Find where the given text appears and provide that cell's center as [x, y] coordinate. 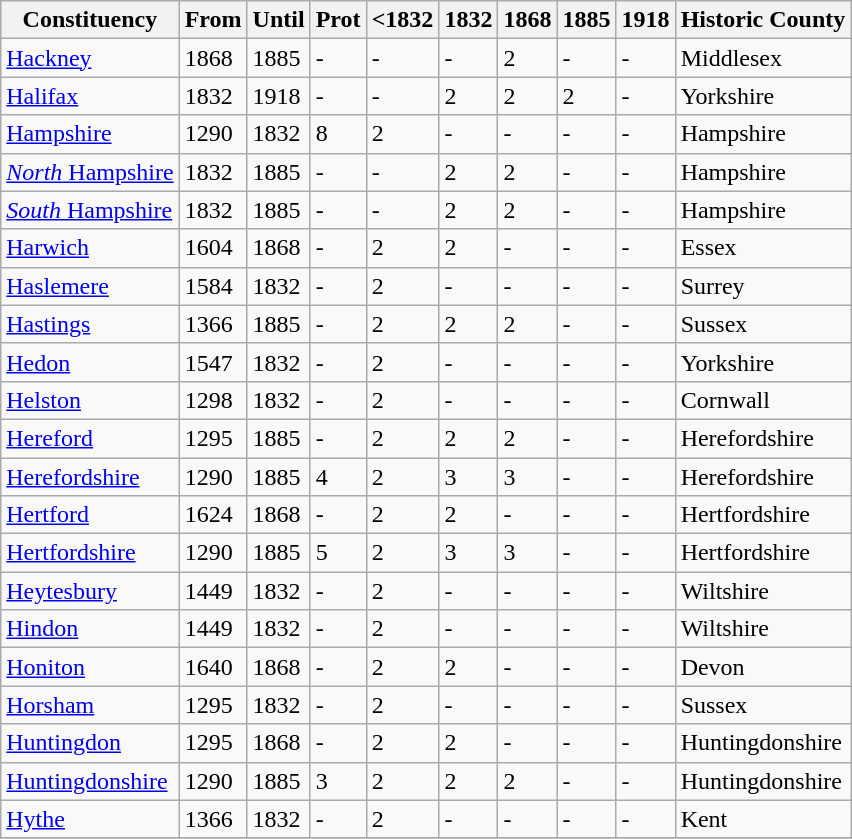
1624 [213, 515]
Hertford [90, 515]
Helston [90, 400]
Harwich [90, 248]
Hedon [90, 362]
Until [278, 20]
1640 [213, 667]
Constituency [90, 20]
Middlesex [763, 58]
Essex [763, 248]
Horsham [90, 705]
4 [338, 477]
Hythe [90, 819]
Haslemere [90, 286]
North Hampshire [90, 172]
Cornwall [763, 400]
Devon [763, 667]
Heytesbury [90, 591]
8 [338, 134]
Surrey [763, 286]
Huntingdon [90, 743]
Historic County [763, 20]
Hackney [90, 58]
<1832 [402, 20]
Halifax [90, 96]
1547 [213, 362]
Hastings [90, 324]
Honiton [90, 667]
1584 [213, 286]
1604 [213, 248]
South Hampshire [90, 210]
Hindon [90, 629]
5 [338, 553]
1298 [213, 400]
From [213, 20]
Hereford [90, 438]
Prot [338, 20]
Kent [763, 819]
